For the text-containing cell, return its midpoint in [X, Y] coordinate format. 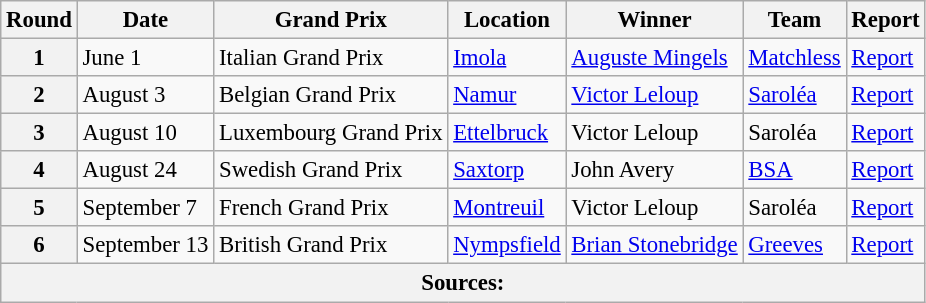
Luxembourg Grand Prix [331, 133]
1 [39, 58]
Ettelbruck [507, 133]
5 [39, 208]
Italian Grand Prix [331, 58]
August 3 [145, 95]
6 [39, 245]
Round [39, 20]
Matchless [794, 58]
Imola [507, 58]
John Avery [654, 170]
August 10 [145, 133]
2 [39, 95]
Location [507, 20]
BSA [794, 170]
Grand Prix [331, 20]
June 1 [145, 58]
Swedish Grand Prix [331, 170]
August 24 [145, 170]
Namur [507, 95]
Montreuil [507, 208]
Greeves [794, 245]
Auguste Mingels [654, 58]
Date [145, 20]
Saxtorp [507, 170]
French Grand Prix [331, 208]
September 13 [145, 245]
Belgian Grand Prix [331, 95]
3 [39, 133]
Team [794, 20]
September 7 [145, 208]
Nympsfield [507, 245]
Brian Stonebridge [654, 245]
Sources: [463, 283]
4 [39, 170]
Winner [654, 20]
British Grand Prix [331, 245]
